Scan for the cell matching the given text and deliver its [X, Y] coordinate at center. 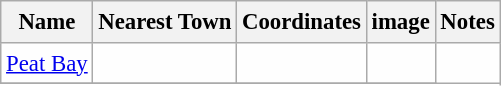
image [400, 22]
Nearest Town [165, 22]
Name [47, 22]
Notes [468, 22]
Coordinates [302, 22]
Peat Bay [47, 62]
